Identify which cell holds the provided text, then report its [X, Y] central coordinate. 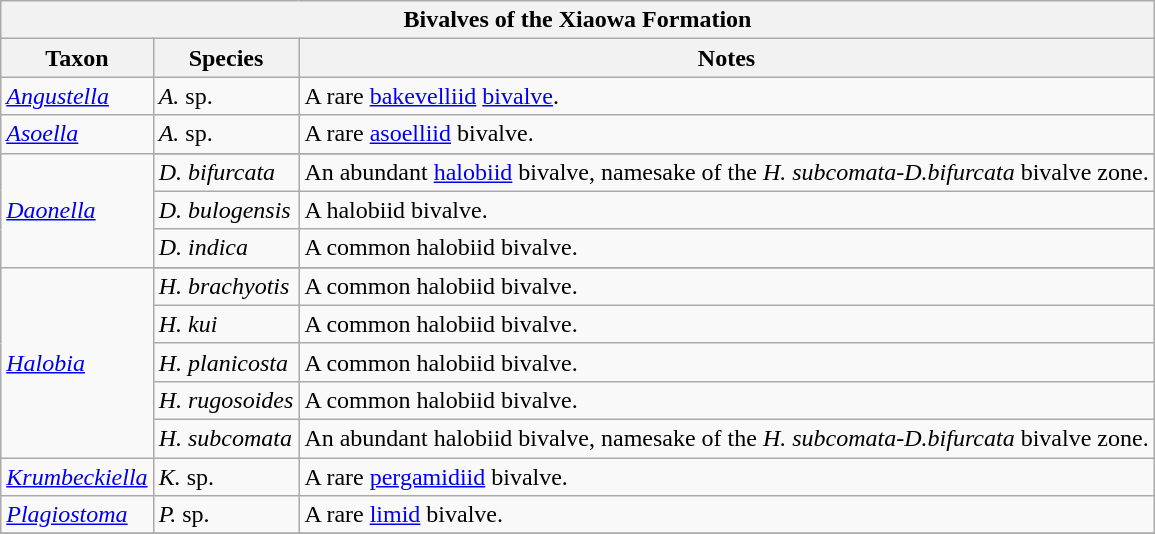
H. kui [226, 324]
A rare pergamidiid bivalve. [726, 477]
A halobiid bivalve. [726, 210]
A rare asoelliid bivalve. [726, 134]
H. brachyotis [226, 286]
Daonella [77, 210]
P. sp. [226, 515]
H. subcomata [226, 438]
Taxon [77, 58]
H. rugosoides [226, 400]
Bivalves of the Xiaowa Formation [578, 20]
Plagiostoma [77, 515]
Asoella [77, 134]
Krumbeckiella [77, 477]
A rare limid bivalve. [726, 515]
D. bifurcata [226, 172]
D. bulogensis [226, 210]
H. planicosta [226, 362]
K. sp. [226, 477]
D. indica [226, 248]
Notes [726, 58]
Species [226, 58]
A rare bakevelliid bivalve. [726, 96]
Halobia [77, 362]
Angustella [77, 96]
